Extract the [x, y] coordinate from the center of the cell holding the provided text.  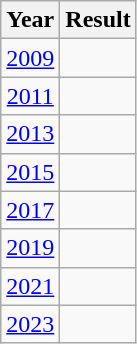
Year [30, 20]
2009 [30, 58]
2017 [30, 210]
2021 [30, 286]
2023 [30, 324]
2019 [30, 248]
Result [98, 20]
2011 [30, 96]
2015 [30, 172]
2013 [30, 134]
